Scan for the cell matching the given text and deliver its [x, y] coordinate at center. 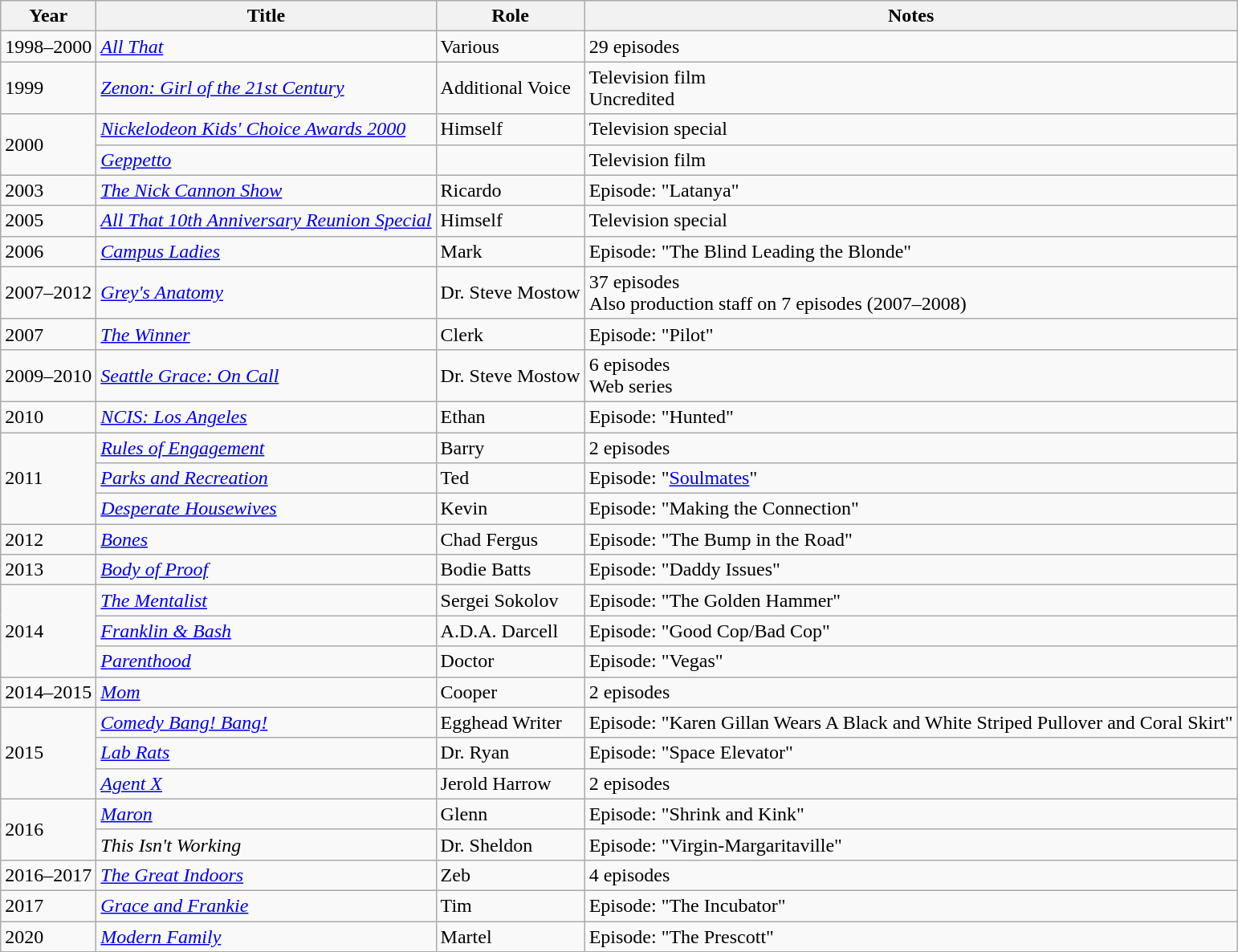
Sergei Sokolov [511, 600]
2015 [48, 753]
Jerold Harrow [511, 783]
Mark [511, 251]
Episode: "Daddy Issues" [910, 570]
2005 [48, 221]
2006 [48, 251]
29 episodes [910, 47]
The Nick Cannon Show [267, 190]
Episode: "The Prescott" [910, 937]
Television film [910, 160]
Geppetto [267, 160]
Various [511, 47]
2003 [48, 190]
Nickelodeon Kids' Choice Awards 2000 [267, 129]
Agent X [267, 783]
Episode: "Good Cop/Bad Cop" [910, 631]
Franklin & Bash [267, 631]
Role [511, 16]
Zenon: Girl of the 21st Century [267, 88]
Zeb [511, 875]
Dr. Ryan [511, 753]
Episode: "The Bump in the Road" [910, 539]
Title [267, 16]
6 episodesWeb series [910, 376]
Episode: "Karen Gillan Wears A Black and White Striped Pullover and Coral Skirt" [910, 722]
2012 [48, 539]
1998–2000 [48, 47]
Glenn [511, 814]
Episode: "Shrink and Kink" [910, 814]
Episode: "Making the Connection" [910, 509]
Episode: "Pilot" [910, 334]
4 episodes [910, 875]
Episode: "The Incubator" [910, 905]
All That 10th Anniversary Reunion Special [267, 221]
Rules of Engagement [267, 447]
Ricardo [511, 190]
Egghead Writer [511, 722]
Additional Voice [511, 88]
2011 [48, 478]
Chad Fergus [511, 539]
Grace and Frankie [267, 905]
Modern Family [267, 937]
Parenthood [267, 661]
Notes [910, 16]
2016–2017 [48, 875]
Episode: "Latanya" [910, 190]
Grey's Anatomy [267, 292]
The Great Indoors [267, 875]
1999 [48, 88]
Bodie Batts [511, 570]
Comedy Bang! Bang! [267, 722]
2010 [48, 417]
Body of Proof [267, 570]
2017 [48, 905]
Lab Rats [267, 753]
Ethan [511, 417]
Year [48, 16]
2013 [48, 570]
Episode: "Vegas" [910, 661]
Maron [267, 814]
Cooper [511, 692]
Mom [267, 692]
2009–2010 [48, 376]
Seattle Grace: On Call [267, 376]
Doctor [511, 661]
2007–2012 [48, 292]
2020 [48, 937]
The Winner [267, 334]
A.D.A. Darcell [511, 631]
Bones [267, 539]
Clerk [511, 334]
Kevin [511, 509]
2000 [48, 144]
2014 [48, 631]
Episode: "Virgin-Margaritaville" [910, 844]
Television filmUncredited [910, 88]
This Isn't Working [267, 844]
Martel [511, 937]
Tim [511, 905]
Episode: "The Blind Leading the Blonde" [910, 251]
2007 [48, 334]
Episode: "The Golden Hammer" [910, 600]
Episode: "Space Elevator" [910, 753]
Dr. Sheldon [511, 844]
37 episodesAlso production staff on 7 episodes (2007–2008) [910, 292]
Parks and Recreation [267, 478]
Campus Ladies [267, 251]
NCIS: Los Angeles [267, 417]
Barry [511, 447]
2014–2015 [48, 692]
Episode: "Soulmates" [910, 478]
Desperate Housewives [267, 509]
Ted [511, 478]
2016 [48, 829]
All That [267, 47]
The Mentalist [267, 600]
Episode: "Hunted" [910, 417]
